Output the [x, y] coordinate of the center of the cell containing the given text.  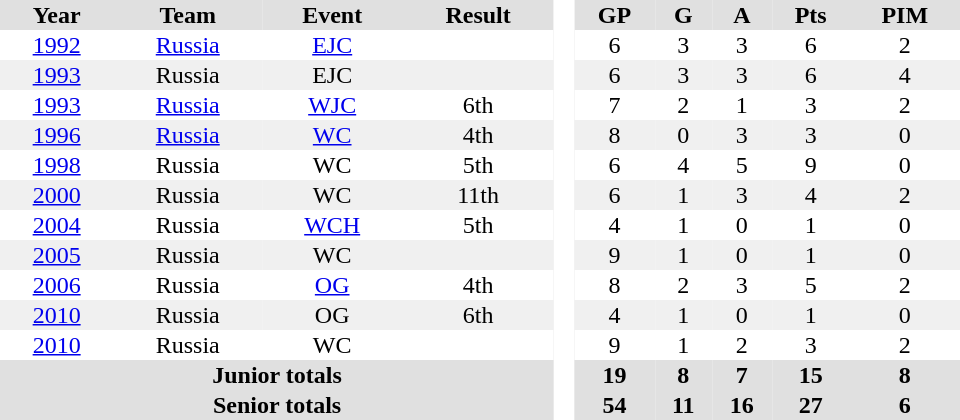
19 [614, 375]
Pts [811, 15]
27 [811, 405]
Result [478, 15]
2005 [56, 255]
WCH [332, 225]
1998 [56, 165]
Senior totals [277, 405]
A [742, 15]
Team [188, 15]
2004 [56, 225]
16 [742, 405]
Event [332, 15]
1996 [56, 135]
G [684, 15]
54 [614, 405]
15 [811, 375]
Year [56, 15]
11 [684, 405]
GP [614, 15]
1992 [56, 45]
2006 [56, 285]
PIM [905, 15]
WJC [332, 105]
Junior totals [277, 375]
11th [478, 195]
2000 [56, 195]
